Determine the (X, Y) coordinate at the center of the cell enclosing the given text.  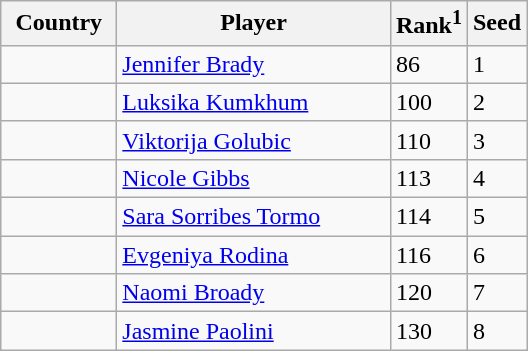
130 (428, 331)
Nicole Gibbs (254, 178)
100 (428, 102)
6 (496, 255)
Sara Sorribes Tormo (254, 217)
86 (428, 64)
5 (496, 217)
120 (428, 293)
3 (496, 140)
Luksika Kumkhum (254, 102)
114 (428, 217)
7 (496, 293)
8 (496, 331)
110 (428, 140)
Jennifer Brady (254, 64)
4 (496, 178)
Rank1 (428, 24)
Jasmine Paolini (254, 331)
113 (428, 178)
2 (496, 102)
Evgeniya Rodina (254, 255)
1 (496, 64)
Player (254, 24)
Seed (496, 24)
116 (428, 255)
Viktorija Golubic (254, 140)
Naomi Broady (254, 293)
Country (59, 24)
